Output the (x, y) coordinate of the center of the cell containing the given text.  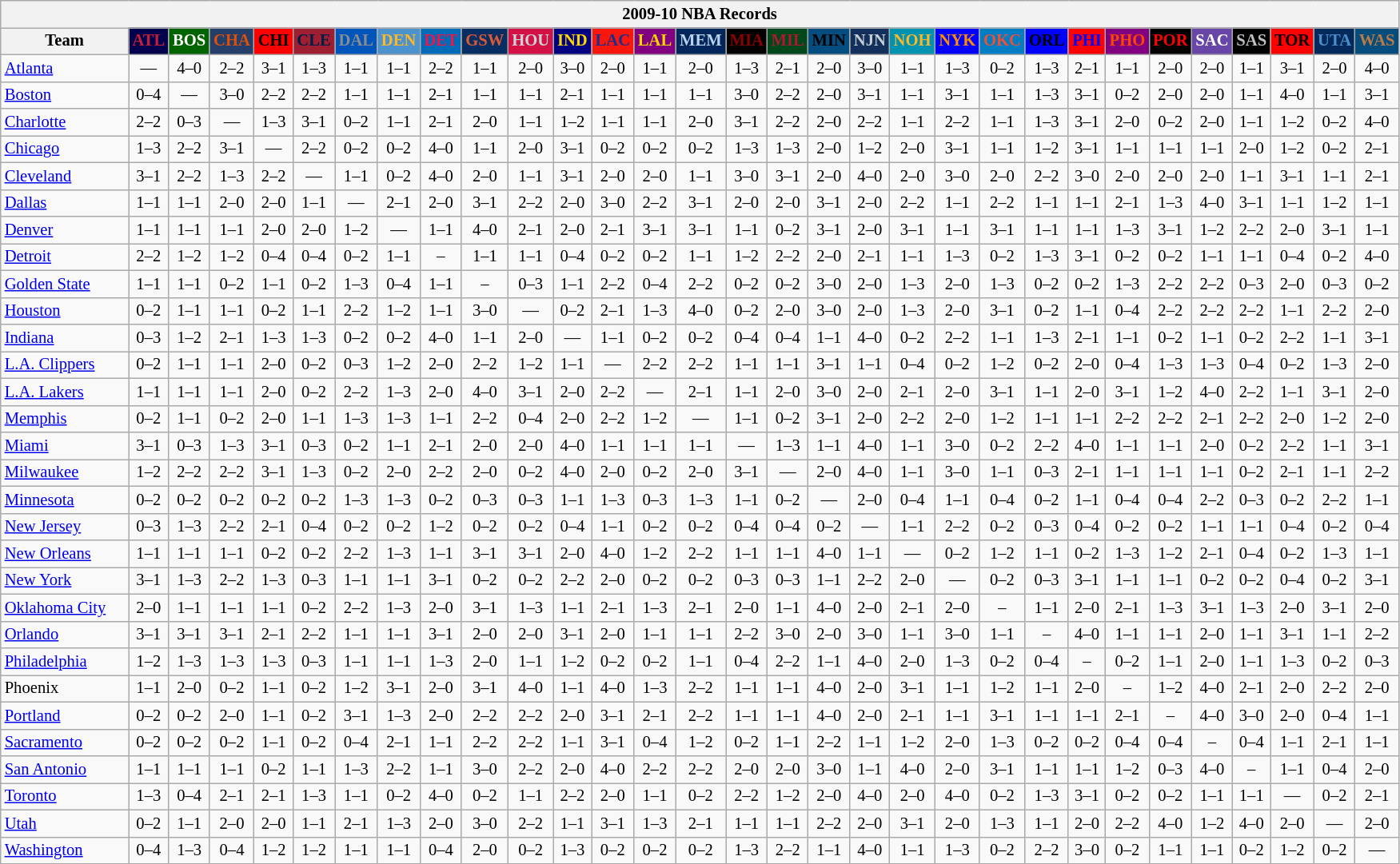
WAS (1377, 41)
Oklahoma City (65, 607)
Charlotte (65, 122)
HOU (531, 41)
Toronto (65, 796)
ATL (149, 41)
CHI (273, 41)
POR (1171, 41)
UTA (1334, 41)
Phoenix (65, 688)
SAS (1251, 41)
Minnesota (65, 500)
Portland (65, 715)
New Jersey (65, 527)
Washington (65, 850)
MIA (747, 41)
DET (441, 41)
LAL (655, 41)
Miami (65, 445)
GSW (485, 41)
L.A. Lakers (65, 392)
MIN (829, 41)
2009-10 NBA Records (700, 14)
Philadelphia (65, 661)
Memphis (65, 419)
Sacramento (65, 743)
TOR (1292, 41)
IND (572, 41)
Team (65, 41)
NOH (913, 41)
New Orleans (65, 554)
DEN (398, 41)
BOS (189, 41)
OKC (1003, 41)
SAC (1212, 41)
DAL (357, 41)
Atlanta (65, 68)
MEM (700, 41)
PHI (1087, 41)
NYK (957, 41)
CHA (232, 41)
Indiana (65, 338)
LAC (612, 41)
Chicago (65, 149)
L.A. Clippers (65, 364)
Orlando (65, 635)
Cleveland (65, 176)
New York (65, 580)
Denver (65, 229)
San Antonio (65, 770)
MIL (788, 41)
Milwaukee (65, 472)
NJN (870, 41)
ORL (1047, 41)
Houston (65, 311)
PHO (1127, 41)
Dallas (65, 203)
Detroit (65, 257)
Boston (65, 95)
Golden State (65, 284)
Utah (65, 823)
CLE (313, 41)
